For the text-containing cell, return its midpoint in [x, y] coordinate format. 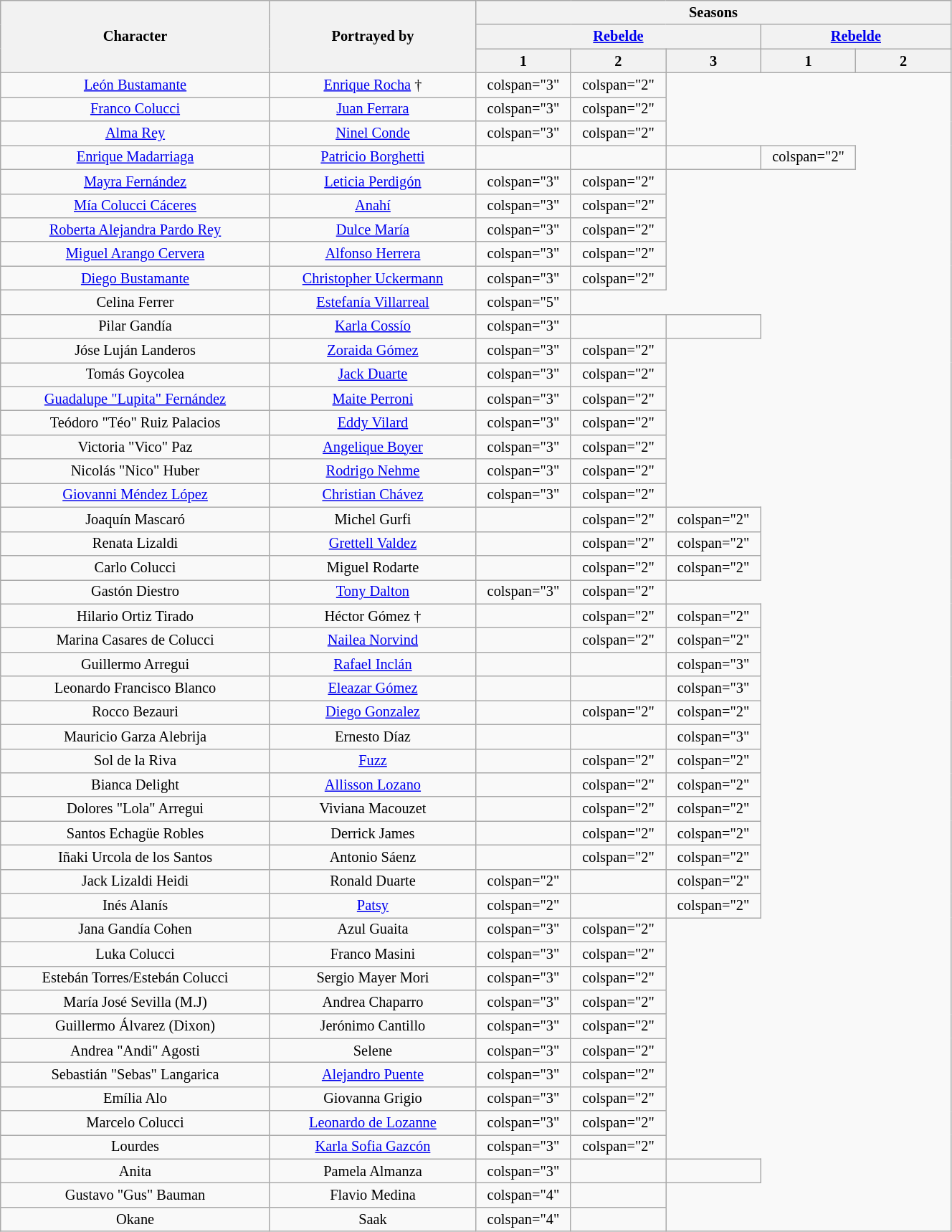
Rodrigo Nehme [373, 471]
Karla Sofia Gazcón [373, 1147]
Sebastián "Sebas" Langarica [135, 1074]
Okane [135, 1219]
Fuzz [373, 761]
Ernesto Díaz [373, 736]
Renata Lizaldi [135, 544]
Iñaki Urcola de los Santos [135, 857]
Leonardo Francisco Blanco [135, 688]
Michel Gurfi [373, 519]
Giovanni Méndez López [135, 495]
Jerónimo Cantillo [373, 1026]
Mía Colucci Cáceres [135, 206]
Diego Gonzalez [373, 712]
Victoria "Vico" Paz [135, 447]
Enrique Madarriaga [135, 157]
Enrique Rocha † [373, 85]
Gastón Diestro [135, 592]
Santos Echagüe Robles [135, 833]
Juan Ferrara [373, 109]
Christopher Uckermann [373, 278]
Ronald Duarte [373, 881]
Pilar Gandía [135, 326]
Giovanna Grigio [373, 1099]
Teódoro "Téo" Ruiz Palacios [135, 422]
Christian Chávez [373, 495]
Alfonso Herrera [373, 254]
Eleazar Gómez [373, 688]
Carlo Colucci [135, 567]
Eddy Vilard [373, 422]
Inés Alanís [135, 906]
Viviana Macouzet [373, 809]
Franco Colucci [135, 109]
Marcelo Colucci [135, 1123]
León Bustamante [135, 85]
Maite Perroni [373, 399]
Leticia Perdigón [373, 181]
Andrea Chaparro [373, 1002]
Azul Guaita [373, 929]
Hilario Ortiz Tirado [135, 616]
Pamela Almanza [373, 1171]
Karla Cossío [373, 326]
Rocco Bezauri [135, 712]
Joaquín Mascaró [135, 519]
Guillermo Álvarez (Dixon) [135, 1026]
Patsy [373, 906]
Rafael Inclán [373, 664]
Patricio Borghetti [373, 157]
Emília Alo [135, 1099]
colspan="5" [523, 302]
Mauricio Garza Alebrija [135, 736]
Guadalupe "Lupita" Fernández [135, 399]
Saak [373, 1219]
Derrick James [373, 833]
Mayra Fernández [135, 181]
Bianca Delight [135, 785]
Estefanía Villarreal [373, 302]
Dolores "Lola" Arregui [135, 809]
Selene [373, 1051]
Dulce María [373, 229]
María José Sevilla (M.J) [135, 1002]
Sol de la Riva [135, 761]
3 [714, 61]
Allisson Lozano [373, 785]
Jack Lizaldi Heidi [135, 881]
Alma Rey [135, 133]
Roberta Alejandra Pardo Rey [135, 229]
Guillermo Arregui [135, 664]
Jana Gandía Cohen [135, 929]
Zoraida Gómez [373, 351]
Portrayed by [373, 36]
Angelique Boyer [373, 447]
Marina Casares de Colucci [135, 640]
Flavio Medina [373, 1195]
Leonardo de Lozanne [373, 1123]
Andrea "Andi" Agosti [135, 1051]
Grettell Valdez [373, 544]
Gustavo "Gus" Bauman [135, 1195]
Jóse Luján Landeros [135, 351]
Tomás Goycolea [135, 374]
Luka Colucci [135, 954]
Antonio Sáenz [373, 857]
Celina Ferrer [135, 302]
Tony Dalton [373, 592]
Miguel Rodarte [373, 567]
Estebán Torres/Estebán Colucci [135, 978]
Diego Bustamante [135, 278]
Lourdes [135, 1147]
Seasons [714, 12]
Héctor Gómez † [373, 616]
Miguel Arango Cervera [135, 254]
Nailea Norvind [373, 640]
Franco Masini [373, 954]
Character [135, 36]
Ninel Conde [373, 133]
Jack Duarte [373, 374]
Alejandro Puente [373, 1074]
Anahí [373, 206]
Sergio Mayer Mori [373, 978]
Anita [135, 1171]
Nicolás "Nico" Huber [135, 471]
